Extract the (X, Y) coordinate from the center of the cell holding the provided text.  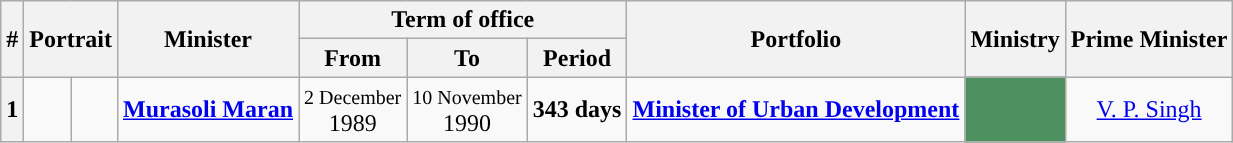
Portrait (71, 39)
Term of office (463, 20)
1 (12, 110)
343 days (577, 110)
Period (577, 58)
Prime Minister (1149, 39)
V. P. Singh (1149, 110)
# (12, 39)
To (467, 58)
Minister of Urban Development (796, 110)
10 November1990 (467, 110)
Ministry (1015, 39)
Portfolio (796, 39)
Minister (208, 39)
2 December1989 (353, 110)
Murasoli Maran (208, 110)
From (353, 58)
